Return the (x, y) coordinate for the center point of the cell that contains the specified text.  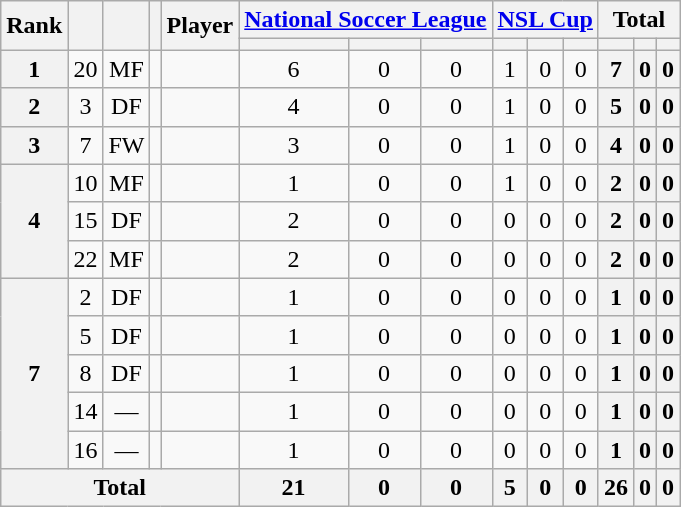
14 (86, 411)
6 (294, 69)
21 (294, 488)
Player (200, 26)
8 (86, 373)
National Soccer League (366, 20)
NSL Cup (545, 20)
15 (86, 221)
16 (86, 449)
10 (86, 183)
FW (126, 145)
Rank (34, 26)
22 (86, 259)
20 (86, 69)
26 (616, 488)
